Output the (X, Y) coordinate of the center of the cell containing the given text.  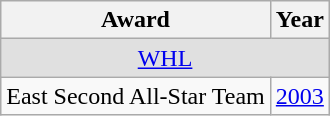
Year (300, 20)
East Second All-Star Team (136, 96)
2003 (300, 96)
WHL (166, 58)
Award (136, 20)
